Extract the [x, y] coordinate from the center of the cell holding the provided text.  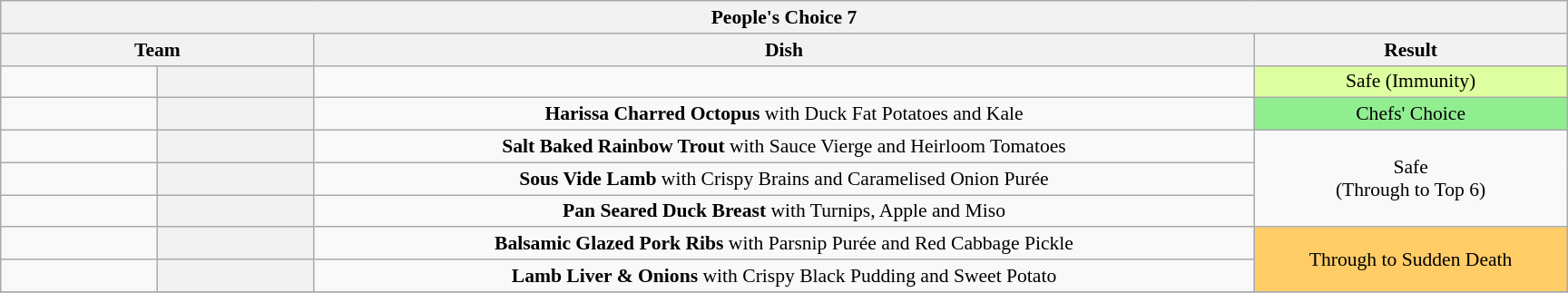
Salt Baked Rainbow Trout with Sauce Vierge and Heirloom Tomatoes [784, 147]
Balsamic Glazed Pork Ribs with Parsnip Purée and Red Cabbage Pickle [784, 244]
Harissa Charred Octopus with Duck Fat Potatoes and Kale [784, 114]
Through to Sudden Death [1410, 259]
Lamb Liver & Onions with Crispy Black Pudding and Sweet Potato [784, 276]
Result [1410, 50]
Chefs' Choice [1410, 114]
Pan Seared Duck Breast with Turnips, Apple and Miso [784, 211]
Safe(Through to Top 6) [1410, 180]
Sous Vide Lamb with Crispy Brains and Caramelised Onion Purée [784, 179]
Dish [784, 50]
Safe (Immunity) [1410, 82]
People's Choice 7 [784, 17]
Team [158, 50]
